Scan for the cell matching the given text and deliver its (X, Y) coordinate at center. 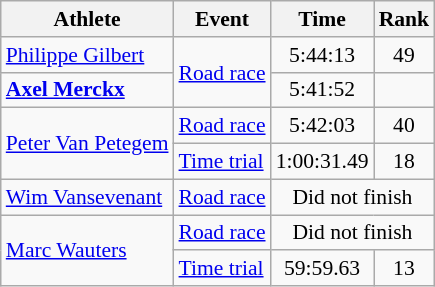
49 (404, 55)
Time (322, 19)
40 (404, 126)
1:00:31.49 (322, 162)
5:44:13 (322, 55)
Wim Vansevenant (88, 197)
Event (222, 19)
Marc Wauters (88, 250)
Rank (404, 19)
Philippe Gilbert (88, 55)
13 (404, 269)
5:42:03 (322, 126)
59:59.63 (322, 269)
Athlete (88, 19)
Axel Merckx (88, 90)
5:41:52 (322, 90)
Peter Van Petegem (88, 144)
18 (404, 162)
